Locate the cell with the specified text and output its (x, y) center coordinate. 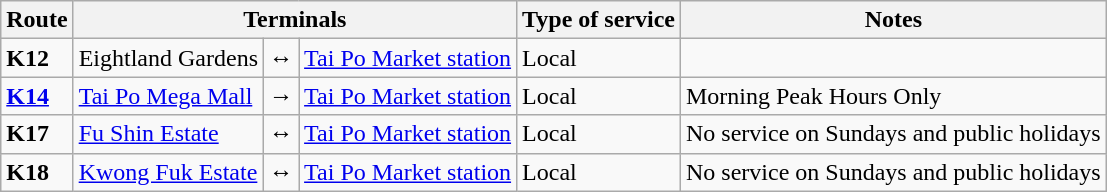
K14 (37, 96)
Morning Peak Hours Only (893, 96)
Terminals (294, 20)
K18 (37, 172)
Type of service (599, 20)
K17 (37, 134)
Notes (893, 20)
Fu Shin Estate (168, 134)
→ (282, 96)
Route (37, 20)
Eightland Gardens (168, 58)
K12 (37, 58)
Tai Po Mega Mall (168, 96)
Kwong Fuk Estate (168, 172)
